Pinpoint the cell where the given text exists, returning its [X, Y] midpoint coordinate. 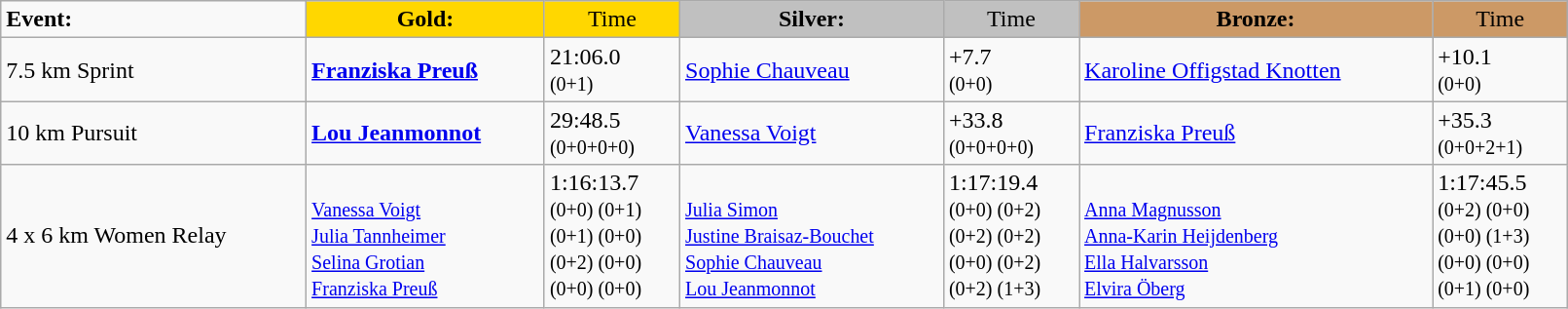
1:16:13.7(0+0) (0+1)(0+1) (0+0)(0+2) (0+0)(0+0) (0+0) [611, 236]
1:17:45.5(0+2) (0+0)(0+0) (1+3)(0+0) (0+0)(0+1) (0+0) [1501, 236]
Gold: [426, 19]
+10.1(0+0) [1501, 70]
21:06.0(0+1) [611, 70]
7.5 km Sprint [154, 70]
Event: [154, 19]
Karoline Offigstad Knotten [1256, 70]
Sophie Chauveau [812, 70]
4 x 6 km Women Relay [154, 236]
+35.3(0+0+2+1) [1501, 133]
Julia SimonJustine Braisaz-BouchetSophie ChauveauLou Jeanmonnot [812, 236]
Lou Jeanmonnot [426, 133]
Vanessa Voigt [812, 133]
Anna MagnussonAnna-Karin HeijdenbergElla HalvarssonElvira Öberg [1256, 236]
10 km Pursuit [154, 133]
29:48.5(0+0+0+0) [611, 133]
1:17:19.4(0+0) (0+2)(0+2) (0+2)(0+0) (0+2)(0+2) (1+3) [1010, 236]
+33.8(0+0+0+0) [1010, 133]
+7.7(0+0) [1010, 70]
Vanessa VoigtJulia TannheimerSelina GrotianFranziska Preuß [426, 236]
Silver: [812, 19]
Bronze: [1256, 19]
